Extract the [x, y] coordinate from the center of the cell holding the provided text.  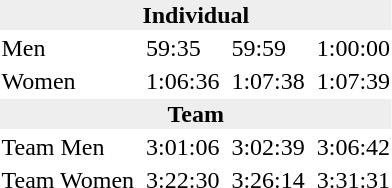
1:07:39 [353, 81]
3:01:06 [183, 147]
Team Men [68, 147]
1:07:38 [268, 81]
3:06:42 [353, 147]
1:00:00 [353, 48]
Individual [196, 15]
Women [68, 81]
59:35 [183, 48]
Men [68, 48]
1:06:36 [183, 81]
3:02:39 [268, 147]
Team [196, 114]
59:59 [268, 48]
